Locate the cell with the specified text and output its (X, Y) center coordinate. 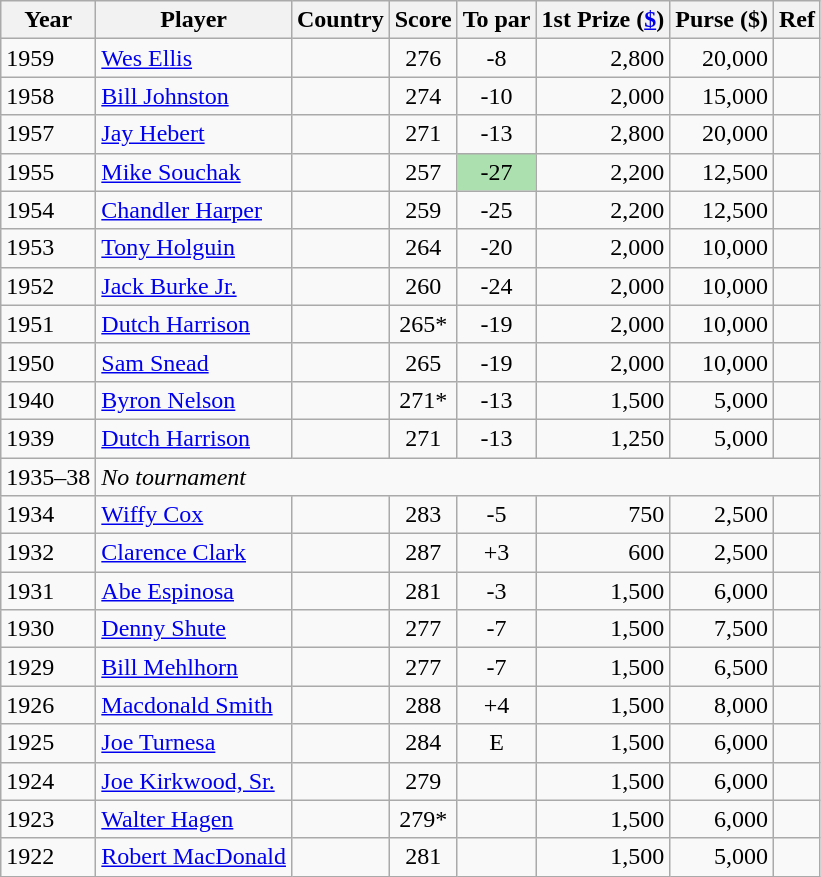
Clarence Clark (194, 553)
750 (603, 515)
Bill Johnston (194, 96)
259 (423, 210)
1955 (48, 172)
257 (423, 172)
1930 (48, 629)
Wes Ellis (194, 58)
To par (496, 20)
1954 (48, 210)
276 (423, 58)
1959 (48, 58)
Jay Hebert (194, 134)
287 (423, 553)
283 (423, 515)
Denny Shute (194, 629)
1939 (48, 438)
1st Prize ($) (603, 20)
271* (423, 400)
1932 (48, 553)
-27 (496, 172)
1929 (48, 667)
+3 (496, 553)
1940 (48, 400)
Score (423, 20)
-25 (496, 210)
1935–38 (48, 477)
1952 (48, 286)
Wiffy Cox (194, 515)
Joe Turnesa (194, 743)
-20 (496, 248)
+4 (496, 705)
Player (194, 20)
1926 (48, 705)
Year (48, 20)
Bill Mehlhorn (194, 667)
1934 (48, 515)
279* (423, 819)
Joe Kirkwood, Sr. (194, 781)
260 (423, 286)
Macdonald Smith (194, 705)
600 (603, 553)
Robert MacDonald (194, 857)
274 (423, 96)
Walter Hagen (194, 819)
284 (423, 743)
-5 (496, 515)
1925 (48, 743)
Byron Nelson (194, 400)
15,000 (722, 96)
-3 (496, 591)
288 (423, 705)
1923 (48, 819)
279 (423, 781)
Abe Espinosa (194, 591)
-10 (496, 96)
-8 (496, 58)
No tournament (458, 477)
Chandler Harper (194, 210)
E (496, 743)
1,250 (603, 438)
Jack Burke Jr. (194, 286)
-24 (496, 286)
1957 (48, 134)
1951 (48, 324)
Ref (796, 20)
1922 (48, 857)
Mike Souchak (194, 172)
1958 (48, 96)
264 (423, 248)
Purse ($) (722, 20)
Sam Snead (194, 362)
8,000 (722, 705)
7,500 (722, 629)
6,500 (722, 667)
1931 (48, 591)
1953 (48, 248)
1950 (48, 362)
265 (423, 362)
Tony Holguin (194, 248)
Country (340, 20)
1924 (48, 781)
265* (423, 324)
